Extract the [x, y] coordinate from the center of the cell holding the provided text.  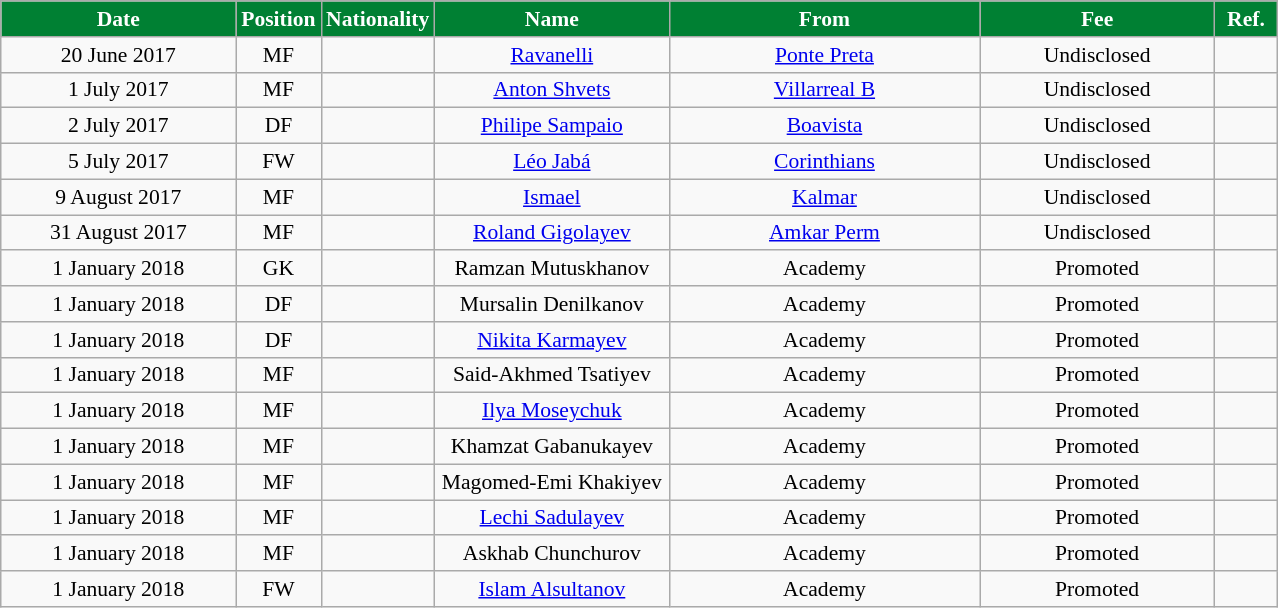
Askhab Chunchurov [552, 554]
Name [552, 19]
Ref. [1246, 19]
Nationality [378, 19]
Roland Gigolayev [552, 233]
Magomed-Emi Khakiyev [552, 482]
Islam Alsultanov [552, 589]
Ravanelli [552, 55]
Mursalin Denilkanov [552, 304]
Anton Shvets [552, 90]
Philipe Sampaio [552, 126]
2 July 2017 [118, 126]
Khamzat Gabanukayev [552, 447]
Kalmar [824, 197]
31 August 2017 [118, 233]
Position [278, 19]
20 June 2017 [118, 55]
Ismael [552, 197]
GK [278, 269]
Date [118, 19]
Said-Akhmed Tsatiyev [552, 375]
1 July 2017 [118, 90]
Ponte Preta [824, 55]
Fee [1098, 19]
Corinthians [824, 162]
Villarreal B [824, 90]
Lechi Sadulayev [552, 518]
5 July 2017 [118, 162]
Ilya Moseychuk [552, 411]
Amkar Perm [824, 233]
Léo Jabá [552, 162]
From [824, 19]
Ramzan Mutuskhanov [552, 269]
Nikita Karmayev [552, 340]
9 August 2017 [118, 197]
Boavista [824, 126]
